Detect which cell encompasses the target text, then output its [x, y] center coordinate. 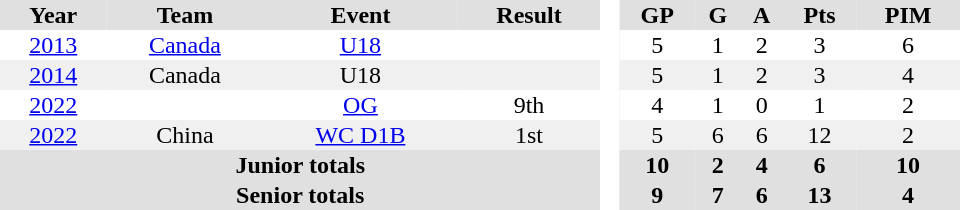
Result [530, 15]
GP [657, 15]
7 [718, 195]
9th [530, 105]
OG [360, 105]
WC D1B [360, 135]
Event [360, 15]
2014 [54, 75]
12 [820, 135]
PIM [908, 15]
G [718, 15]
13 [820, 195]
Pts [820, 15]
Team [186, 15]
Year [54, 15]
0 [762, 105]
Senior totals [300, 195]
2013 [54, 45]
1st [530, 135]
A [762, 15]
Junior totals [300, 165]
9 [657, 195]
China [186, 135]
